Output the [X, Y] coordinate of the center of the cell containing the given text.  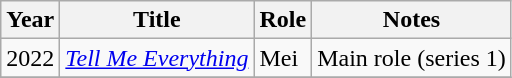
Year [30, 20]
2022 [30, 58]
Title [157, 20]
Mei [283, 58]
Notes [412, 20]
Role [283, 20]
Main role (series 1) [412, 58]
Tell Me Everything [157, 58]
